Find where the given text appears and provide that cell's center as (X, Y) coordinate. 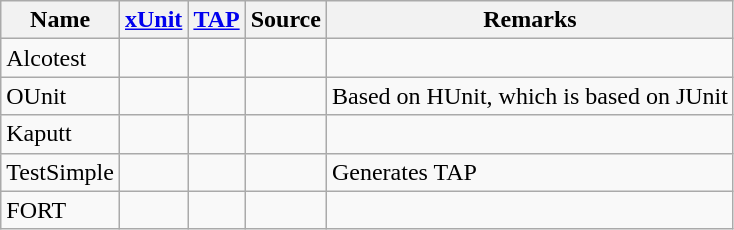
Name (60, 20)
TAP (216, 20)
TestSimple (60, 172)
Kaputt (60, 134)
OUnit (60, 96)
FORT (60, 210)
Alcotest (60, 58)
xUnit (153, 20)
Source (286, 20)
Remarks (530, 20)
Based on HUnit, which is based on JUnit (530, 96)
Generates TAP (530, 172)
